Find where the given text appears and provide that cell's center as (X, Y) coordinate. 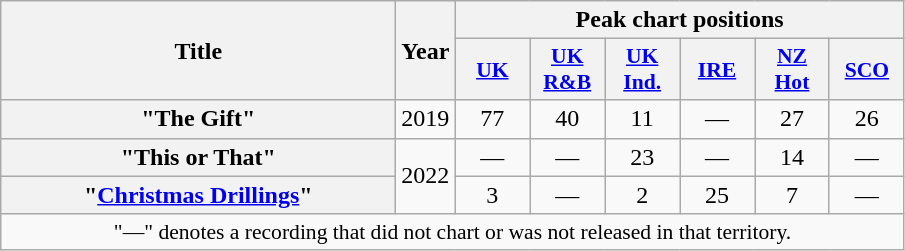
11 (642, 119)
"This or That" (198, 157)
23 (642, 157)
UKInd. (642, 70)
14 (792, 157)
Peak chart positions (680, 20)
26 (866, 119)
40 (568, 119)
IRE (718, 70)
UKR&B (568, 70)
NZHot (792, 70)
UK (492, 70)
"Christmas Drillings" (198, 195)
7 (792, 195)
77 (492, 119)
2022 (426, 176)
2019 (426, 119)
SCO (866, 70)
27 (792, 119)
"—" denotes a recording that did not chart or was not released in that territory. (453, 232)
2 (642, 195)
Year (426, 50)
"The Gift" (198, 119)
Title (198, 50)
25 (718, 195)
3 (492, 195)
